Return (x, y) of the center of cell containing provided text 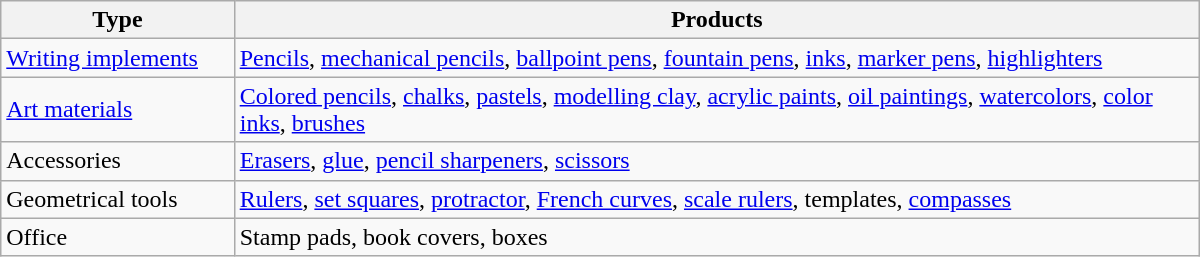
Colored pencils, chalks, pastels, modelling clay, acrylic paints, oil paintings, watercolors, color inks, brushes (716, 110)
Type (118, 20)
Rulers, set squares, protractor, French curves, scale rulers, templates, compasses (716, 199)
Geometrical tools (118, 199)
Accessories (118, 161)
Office (118, 237)
Art materials (118, 110)
Erasers, glue, pencil sharpeners, scissors (716, 161)
Stamp pads, book covers, boxes (716, 237)
Pencils, mechanical pencils, ballpoint pens, fountain pens, inks, marker pens, highlighters (716, 58)
Writing implements (118, 58)
Products (716, 20)
